Output the (X, Y) coordinate of the center of the cell containing the given text.  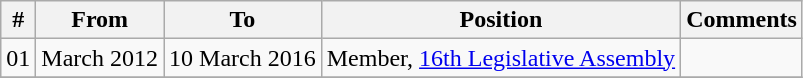
01 (18, 58)
March 2012 (100, 58)
Member, 16th Legislative Assembly (500, 58)
Comments (742, 20)
From (100, 20)
# (18, 20)
Position (500, 20)
10 March 2016 (243, 58)
To (243, 20)
